Identify which cell holds the provided text, then report its (X, Y) central coordinate. 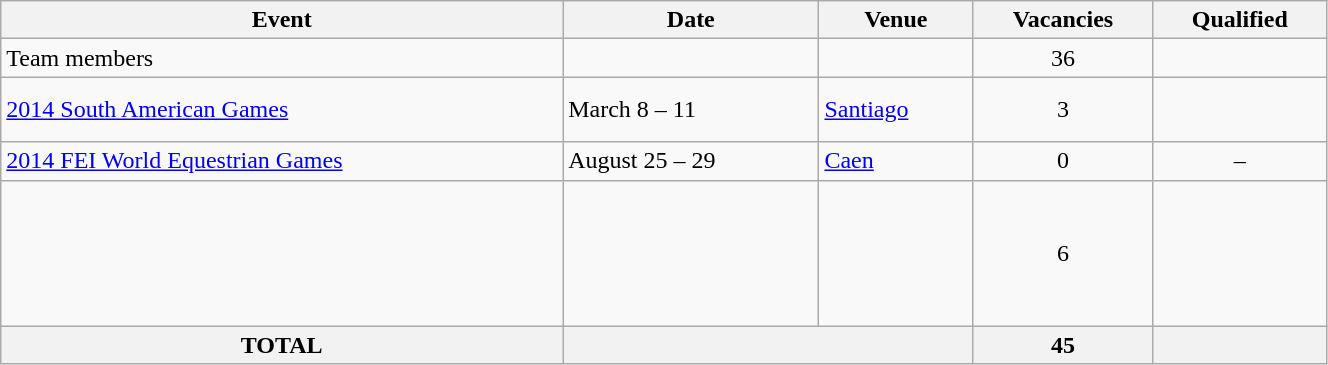
Event (282, 20)
TOTAL (282, 345)
Santiago (896, 110)
Vacancies (1063, 20)
August 25 – 29 (691, 161)
Team members (282, 58)
2014 South American Games (282, 110)
Date (691, 20)
2014 FEI World Equestrian Games (282, 161)
Caen (896, 161)
45 (1063, 345)
Qualified (1240, 20)
3 (1063, 110)
0 (1063, 161)
Venue (896, 20)
March 8 – 11 (691, 110)
36 (1063, 58)
– (1240, 161)
6 (1063, 253)
